Identify which cell holds the provided text, then report its [X, Y] central coordinate. 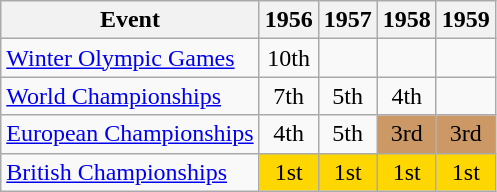
1956 [288, 20]
British Championships [130, 172]
1958 [406, 20]
European Championships [130, 134]
Winter Olympic Games [130, 58]
1959 [466, 20]
7th [288, 96]
10th [288, 58]
World Championships [130, 96]
Event [130, 20]
1957 [348, 20]
